Identify which cell holds the provided text, then report its (x, y) central coordinate. 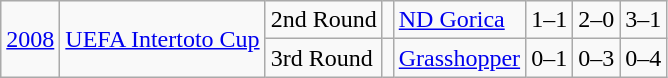
0–1 (550, 58)
UEFA Intertoto Cup (162, 39)
0–4 (644, 58)
0–3 (596, 58)
ND Gorica (459, 20)
2–0 (596, 20)
1–1 (550, 20)
2008 (30, 39)
2nd Round (324, 20)
3rd Round (324, 58)
3–1 (644, 20)
Grasshopper (459, 58)
